From the cell containing the given text, extract its center point as (X, Y) coordinate. 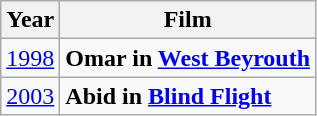
Abid in Blind Flight (188, 96)
Omar in West Beyrouth (188, 58)
2003 (30, 96)
Year (30, 20)
Film (188, 20)
1998 (30, 58)
